Output the [X, Y] coordinate of the center of the cell containing the given text.  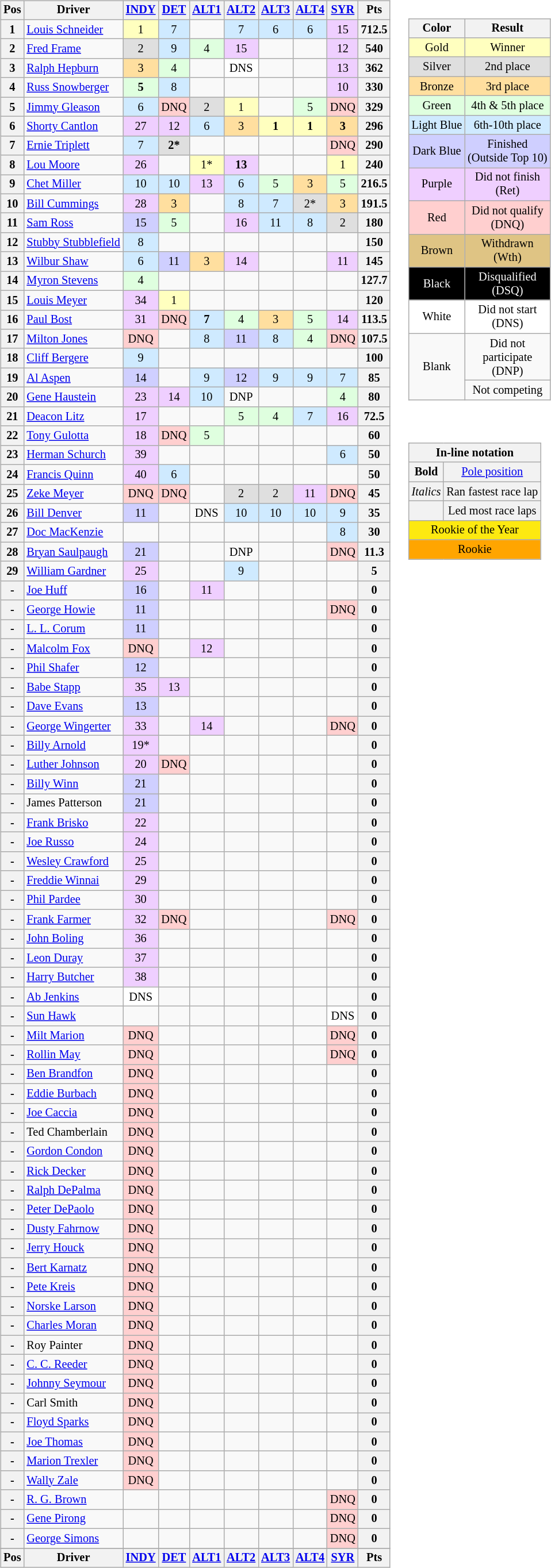
Carl Smith [73, 1403]
Gene Pirong [73, 1519]
Led most race laps [492, 511]
Italics [427, 491]
Myron Stevens [73, 281]
Rollin May [73, 1055]
Rookie of the Year [475, 530]
Purple [437, 185]
Not competing [507, 390]
Light Blue [437, 125]
296 [374, 126]
Did notparticipate(DNP) [507, 357]
80 [374, 397]
127.7 [374, 281]
Joe Huff [73, 590]
George Howie [73, 610]
Color [437, 28]
240 [374, 165]
Cliff Bergere [73, 358]
Frank Brisko [73, 823]
Sam Ross [73, 223]
Bill Denver [73, 513]
Disqualified(DSQ) [507, 284]
James Patterson [73, 804]
Wally Zale [73, 1481]
In-line notation [475, 453]
Ralph Hepburn [73, 68]
Phil Pardee [73, 900]
Babe Stapp [73, 687]
Luther Johnson [73, 764]
Gordon Condon [73, 1151]
Al Aspen [73, 378]
Silver [437, 67]
Billy Winn [73, 784]
Tony Gulotta [73, 436]
Joe Thomas [73, 1442]
Jerry Houck [73, 1248]
Doc MacKenzie [73, 532]
Roy Painter [73, 1345]
Fred Frame [73, 49]
Lou Moore [73, 165]
Harry Butcher [73, 977]
Joe Russo [73, 842]
180 [374, 223]
Ran fastest race lap [492, 491]
Dusty Fahrnow [73, 1229]
72.5 [374, 416]
113.5 [374, 320]
Ben Brandfon [73, 1074]
George Wingerter [73, 726]
19* [141, 745]
Deacon Litz [73, 416]
Malcolm Fox [73, 648]
2nd place [507, 67]
Francis Quinn [73, 474]
Floyd Sparks [73, 1423]
100 [374, 358]
Leon Duray [73, 958]
Ralph DePalma [73, 1190]
32 [141, 919]
Ted Chamberlain [73, 1132]
Rookie [475, 549]
Shorty Cantlon [73, 126]
Did not start(DNS) [507, 317]
39 [141, 455]
Milton Jones [73, 339]
Billy Arnold [73, 745]
Bold [427, 472]
Chet Miller [73, 185]
540 [374, 49]
191.5 [374, 203]
Frank Farmer [73, 919]
William Gardner [73, 571]
Peter DePaolo [73, 1209]
6th-10th place [507, 125]
Paul Bost [73, 320]
40 [141, 474]
1* [206, 165]
Marion Trexler [73, 1461]
330 [374, 87]
Ernie Triplett [73, 145]
85 [374, 378]
19 [12, 378]
Dark Blue [437, 151]
Winner [507, 48]
120 [374, 300]
45 [374, 494]
Bert Karnatz [73, 1267]
36 [141, 939]
Milt Marion [73, 1035]
Withdrawn(Wth) [507, 251]
Pete Kreis [73, 1287]
60 [374, 436]
Freddie Winnai [73, 881]
John Boling [73, 939]
Wilbur Shaw [73, 262]
Blank [437, 367]
George Simons [73, 1538]
329 [374, 107]
Norske Larson [73, 1306]
290 [374, 145]
Green [437, 106]
Red [437, 217]
107.5 [374, 339]
In-line notation Bold Pole position Italics Ran fastest race lap Led most race laps Rookie of the Year Rookie [479, 493]
Herman Schurch [73, 455]
Gene Haustein [73, 397]
145 [374, 262]
Did not qualify(DNQ) [507, 217]
Dave Evans [73, 706]
31 [141, 320]
38 [141, 977]
4th & 5th place [507, 106]
34 [141, 300]
Brown [437, 251]
Sun Hawk [73, 1016]
Louis Meyer [73, 300]
Eddie Burbach [73, 1093]
L. L. Corum [73, 629]
Wesley Crawford [73, 862]
Louis Schneider [73, 29]
Ab Jenkins [73, 997]
Gold [437, 48]
Russ Snowberger [73, 87]
Joe Caccia [73, 1113]
Jimmy Gleason [73, 107]
Charles Moran [73, 1325]
Finished(Outside Top 10) [507, 151]
216.5 [374, 185]
Johnny Seymour [73, 1383]
White [437, 317]
11.3 [374, 552]
Bill Cummings [73, 203]
362 [374, 68]
Rick Decker [73, 1171]
150 [374, 243]
33 [141, 726]
Bryan Saulpaugh [73, 552]
Stubby Stubblefield [73, 243]
Did not finish(Ret) [507, 185]
37 [141, 958]
Result [507, 28]
Phil Shafer [73, 668]
Pole position [492, 472]
Zeke Meyer [73, 494]
Black [437, 284]
3rd place [507, 86]
R. G. Brown [73, 1500]
Bronze [437, 86]
C. C. Reeder [73, 1365]
712.5 [374, 29]
